Locate the cell with the specified text and output its [X, Y] center coordinate. 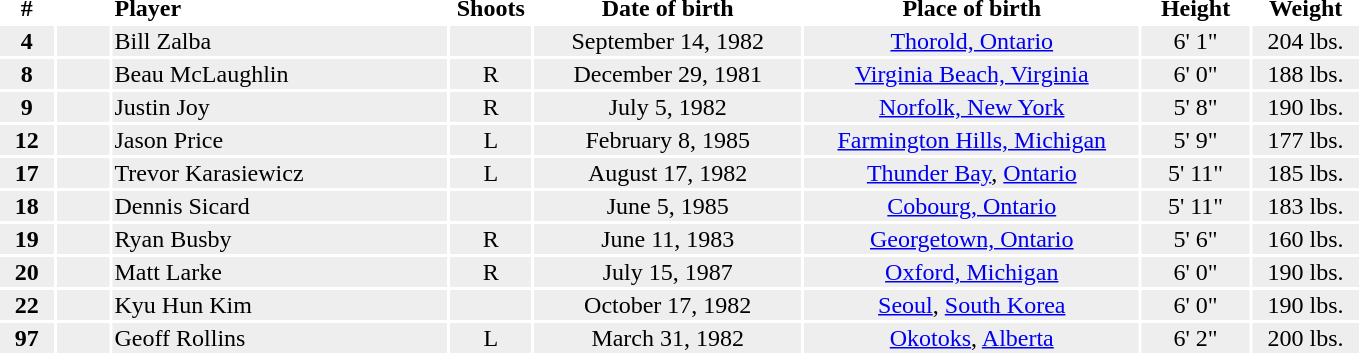
12 [27, 140]
September 14, 1982 [668, 41]
October 17, 1982 [668, 305]
Justin Joy [280, 107]
Bill Zalba [280, 41]
185 lbs. [1306, 173]
July 15, 1987 [668, 272]
4 [27, 41]
June 11, 1983 [668, 239]
188 lbs. [1306, 74]
March 31, 1982 [668, 338]
204 lbs. [1306, 41]
Kyu Hun Kim [280, 305]
160 lbs. [1306, 239]
Jason Price [280, 140]
5' 9" [1196, 140]
Oxford, Michigan [972, 272]
18 [27, 206]
Norfolk, New York [972, 107]
Thorold, Ontario [972, 41]
Farmington Hills, Michigan [972, 140]
97 [27, 338]
Seoul, South Korea [972, 305]
August 17, 1982 [668, 173]
200 lbs. [1306, 338]
19 [27, 239]
Georgetown, Ontario [972, 239]
Matt Larke [280, 272]
17 [27, 173]
Dennis Sicard [280, 206]
Thunder Bay, Ontario [972, 173]
Trevor Karasiewicz [280, 173]
Okotoks, Alberta [972, 338]
6' 2" [1196, 338]
July 5, 1982 [668, 107]
6' 1" [1196, 41]
June 5, 1985 [668, 206]
9 [27, 107]
20 [27, 272]
Geoff Rollins [280, 338]
December 29, 1981 [668, 74]
Ryan Busby [280, 239]
5' 8" [1196, 107]
183 lbs. [1306, 206]
22 [27, 305]
177 lbs. [1306, 140]
5' 6" [1196, 239]
February 8, 1985 [668, 140]
8 [27, 74]
Cobourg, Ontario [972, 206]
Virginia Beach, Virginia [972, 74]
Beau McLaughlin [280, 74]
